Determine the [X, Y] coordinate at the center of the cell enclosing the given text.  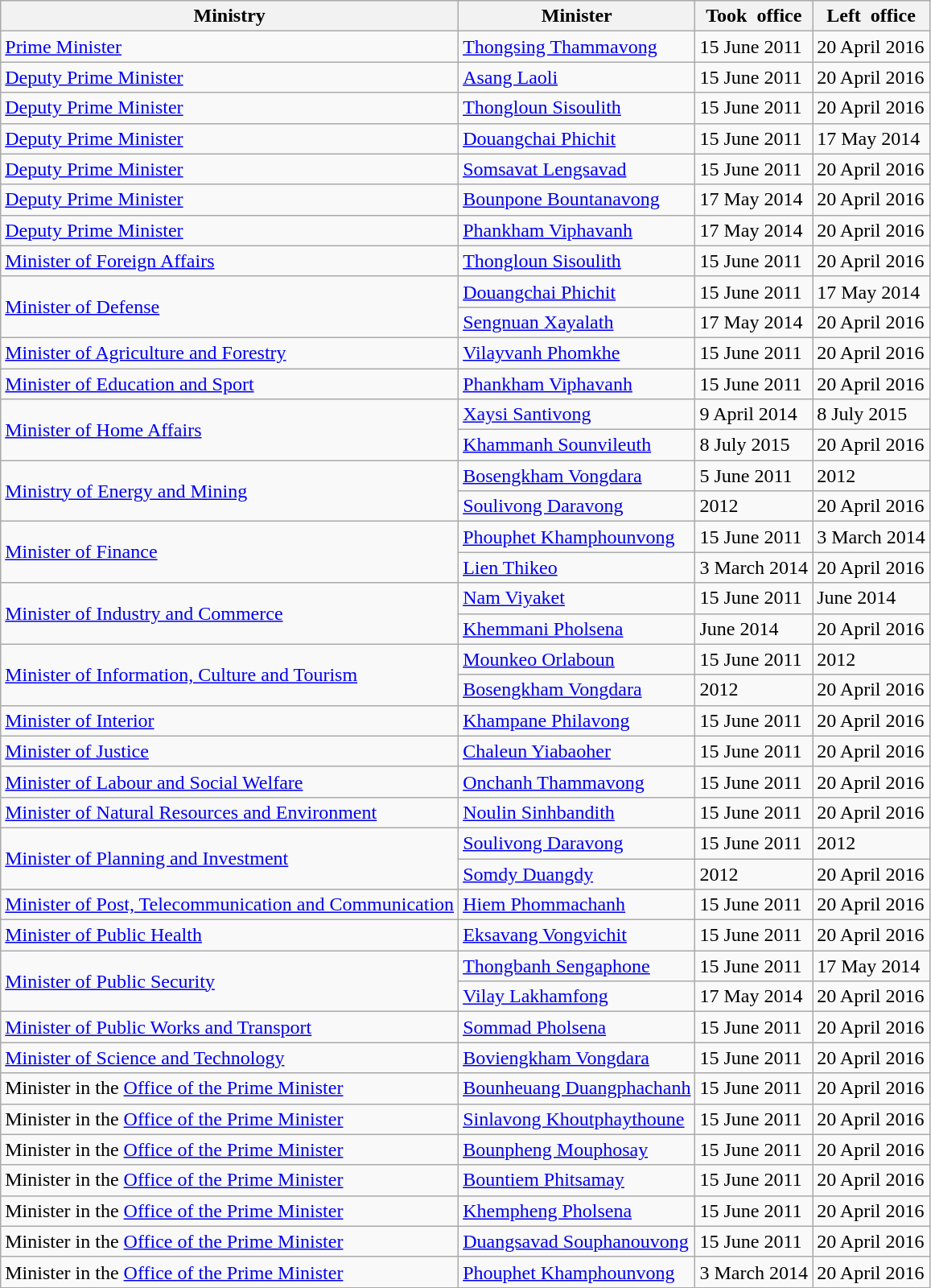
Duangsavad Souphanouvong [577, 1241]
Prime Minister [230, 47]
Minister of Public Security [230, 981]
Asang Laoli [577, 77]
Bounpone Bountanavong [577, 200]
Lien Thikeo [577, 568]
Took office [754, 16]
Xaysi Santivong [577, 415]
Khammanh Sounvileuth [577, 445]
Thongsing Thammavong [577, 47]
Minister of Home Affairs [230, 430]
Hiem Phommachanh [577, 905]
Nam Viyaket [577, 598]
Left office [871, 16]
Minister of Justice [230, 751]
Sengnuan Xayalath [577, 322]
Minister of Foreign Affairs [230, 261]
Ministry of Energy and Mining [230, 491]
Minister of Planning and Investment [230, 858]
Vilayvanh Phomkhe [577, 353]
Boviengkham Vongdara [577, 1058]
Minister of Information, Culture and Tourism [230, 675]
Minister of Industry and Commerce [230, 613]
Minister of Post, Telecommunication and Communication [230, 905]
Minister of Education and Sport [230, 384]
Bounpheng Mouphosay [577, 1150]
Ministry [230, 16]
Minister of Science and Technology [230, 1058]
Somdy Duangdy [577, 873]
5 June 2011 [754, 476]
Sommad Pholsena [577, 1027]
Mounkeo Orlaboun [577, 659]
Minister of Natural Resources and Environment [230, 812]
Minister [577, 16]
Khempheng Pholsena [577, 1211]
Minister of Interior [230, 720]
Eksavang Vongvichit [577, 935]
Sinlavong Khoutphaythoune [577, 1119]
Minister of Labour and Social Welfare [230, 782]
Somsavat Lengsavad [577, 169]
Minister of Public Health [230, 935]
Noulin Sinhbandith [577, 812]
Khampane Philavong [577, 720]
Bounheuang Duangphachanh [577, 1088]
Bountiem Phitsamay [577, 1180]
Minister of Finance [230, 552]
Minister of Defense [230, 307]
Minister of Public Works and Transport [230, 1027]
Chaleun Yiabaoher [577, 751]
Minister of Agriculture and Forestry [230, 353]
Onchanh Thammavong [577, 782]
Khemmani Pholsena [577, 629]
Vilay Lakhamfong [577, 997]
Thongbanh Sengaphone [577, 966]
9 April 2014 [754, 415]
